Find where the given text appears and provide that cell's center as (X, Y) coordinate. 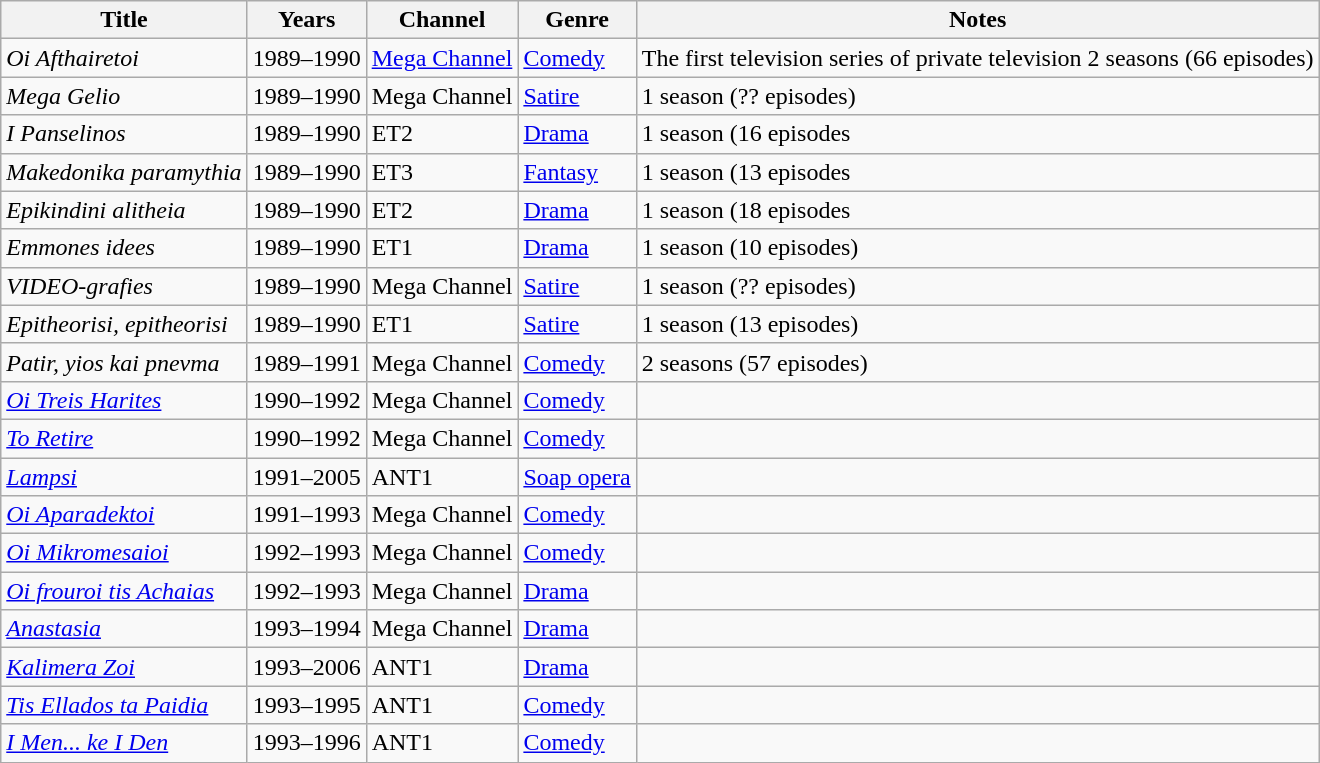
Oi frouroi tis Achaias (124, 591)
Patir, yios kai pnevma (124, 362)
Title (124, 20)
To Retire (124, 438)
1991–2005 (306, 477)
Kalimera Zoi (124, 667)
Emmones idees (124, 248)
Oi Afthairetoi (124, 58)
I Panselinos (124, 134)
Tis Ellados ta Paidia (124, 705)
1993–1994 (306, 629)
1 season (18 episodes (978, 210)
VIDEO-grafies (124, 286)
1 season (13 episodes (978, 172)
Epitheorisi, epitheorisi (124, 324)
I Men... ke I Den (124, 743)
1991–1993 (306, 515)
Makedonika paramythia (124, 172)
1 season (16 episodes (978, 134)
Oi Treis Harites (124, 400)
Lampsi (124, 477)
1 season (10 episodes) (978, 248)
1993–1996 (306, 743)
2 seasons (57 episodes) (978, 362)
1 season (13 episodes) (978, 324)
Soap opera (577, 477)
Oi Mikromesaioi (124, 553)
Anastasia (124, 629)
Notes (978, 20)
Epikindini alitheia (124, 210)
Oi Aparadektoi (124, 515)
The first television series of private television 2 seasons (66 episodes) (978, 58)
ET3 (442, 172)
Years (306, 20)
1989–1991 (306, 362)
1993–1995 (306, 705)
Channel (442, 20)
Fantasy (577, 172)
1993–2006 (306, 667)
Genre (577, 20)
Mega Gelio (124, 96)
